Return (X, Y) of the center of cell containing provided text 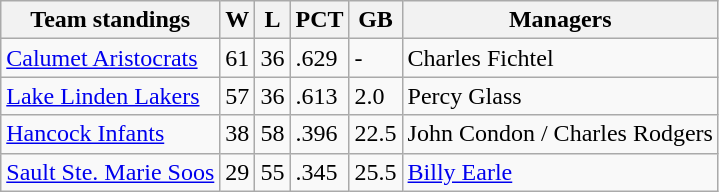
29 (238, 172)
.396 (320, 134)
Calumet Aristocrats (110, 58)
Charles Fichtel (560, 58)
58 (272, 134)
22.5 (376, 134)
- (376, 58)
25.5 (376, 172)
Percy Glass (560, 96)
Hancock Infants (110, 134)
Managers (560, 20)
W (238, 20)
PCT (320, 20)
GB (376, 20)
L (272, 20)
.613 (320, 96)
Billy Earle (560, 172)
57 (238, 96)
55 (272, 172)
John Condon / Charles Rodgers (560, 134)
.345 (320, 172)
Sault Ste. Marie Soos (110, 172)
2.0 (376, 96)
Lake Linden Lakers (110, 96)
61 (238, 58)
.629 (320, 58)
38 (238, 134)
Team standings (110, 20)
